Return the [X, Y] coordinate for the center point of the cell that contains the specified text.  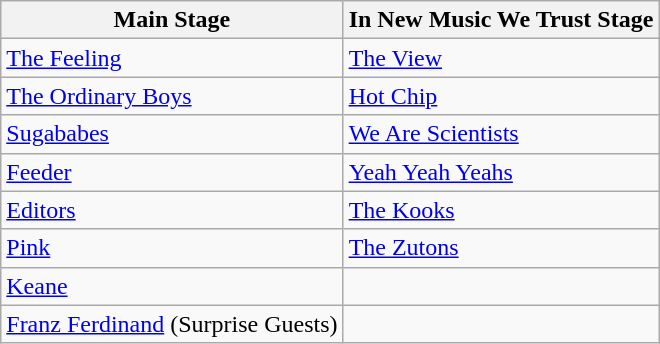
Hot Chip [501, 96]
Main Stage [172, 20]
Feeder [172, 172]
Keane [172, 286]
Editors [172, 210]
The Kooks [501, 210]
The Ordinary Boys [172, 96]
We Are Scientists [501, 134]
Franz Ferdinand (Surprise Guests) [172, 324]
Sugababes [172, 134]
The Zutons [501, 248]
The Feeling [172, 58]
In New Music We Trust Stage [501, 20]
The View [501, 58]
Pink [172, 248]
Yeah Yeah Yeahs [501, 172]
